Return (X, Y) of the center of cell containing provided text 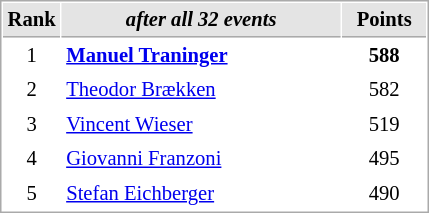
2 (32, 90)
5 (32, 194)
Points (384, 20)
1 (32, 56)
582 (384, 90)
Stefan Eichberger (202, 194)
Rank (32, 20)
Manuel Traninger (202, 56)
495 (384, 158)
588 (384, 56)
Vincent Wieser (202, 124)
4 (32, 158)
Giovanni Franzoni (202, 158)
519 (384, 124)
490 (384, 194)
3 (32, 124)
after all 32 events (202, 20)
Theodor Brækken (202, 90)
